Identify which cell holds the provided text, then report its (x, y) central coordinate. 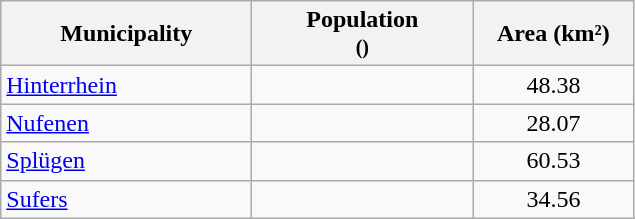
Nufenen (126, 123)
60.53 (554, 161)
Splügen (126, 161)
Municipality (126, 34)
Hinterrhein (126, 85)
48.38 (554, 85)
Population () (362, 34)
34.56 (554, 199)
Area (km²) (554, 34)
Sufers (126, 199)
28.07 (554, 123)
